Pinpoint the cell where the given text exists, returning its [x, y] midpoint coordinate. 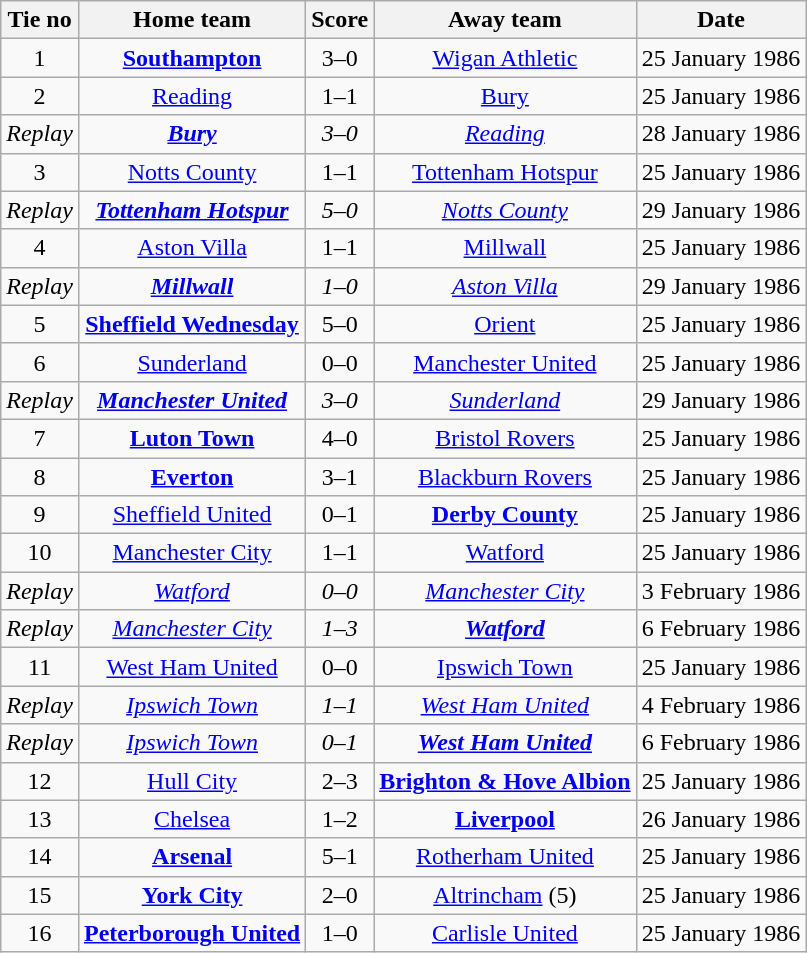
4 February 1986 [721, 705]
Luton Town [192, 438]
Everton [192, 477]
Wigan Athletic [505, 58]
1 [40, 58]
2–0 [340, 895]
Score [340, 20]
13 [40, 819]
Hull City [192, 781]
Chelsea [192, 819]
15 [40, 895]
Sheffield United [192, 515]
5–1 [340, 857]
Peterborough United [192, 933]
28 January 1986 [721, 134]
3 [40, 172]
Altrincham (5) [505, 895]
2–3 [340, 781]
Southampton [192, 58]
Derby County [505, 515]
1–3 [340, 629]
3 February 1986 [721, 591]
Sheffield Wednesday [192, 324]
Bristol Rovers [505, 438]
3–1 [340, 477]
Carlisle United [505, 933]
5 [40, 324]
11 [40, 667]
4 [40, 248]
1–2 [340, 819]
Home team [192, 20]
Blackburn Rovers [505, 477]
Brighton & Hove Albion [505, 781]
10 [40, 553]
Away team [505, 20]
York City [192, 895]
6 [40, 362]
26 January 1986 [721, 819]
2 [40, 96]
14 [40, 857]
12 [40, 781]
4–0 [340, 438]
16 [40, 933]
Tie no [40, 20]
Arsenal [192, 857]
9 [40, 515]
7 [40, 438]
Orient [505, 324]
8 [40, 477]
Date [721, 20]
Liverpool [505, 819]
Rotherham United [505, 857]
